Return (x, y) of the center of cell containing provided text 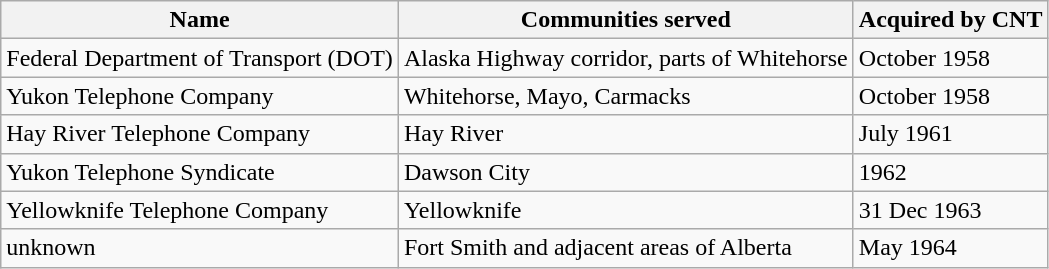
May 1964 (950, 248)
July 1961 (950, 134)
Whitehorse, Mayo, Carmacks (626, 96)
Name (200, 20)
Yukon Telephone Syndicate (200, 172)
31 Dec 1963 (950, 210)
1962 (950, 172)
Yellowknife Telephone Company (200, 210)
Hay River (626, 134)
Fort Smith and adjacent areas of Alberta (626, 248)
Yellowknife (626, 210)
Yukon Telephone Company (200, 96)
Hay River Telephone Company (200, 134)
Acquired by CNT (950, 20)
Communities served (626, 20)
Dawson City (626, 172)
unknown (200, 248)
Federal Department of Transport (DOT) (200, 58)
Alaska Highway corridor, parts of Whitehorse (626, 58)
